Return (x, y) of the center of cell containing provided text 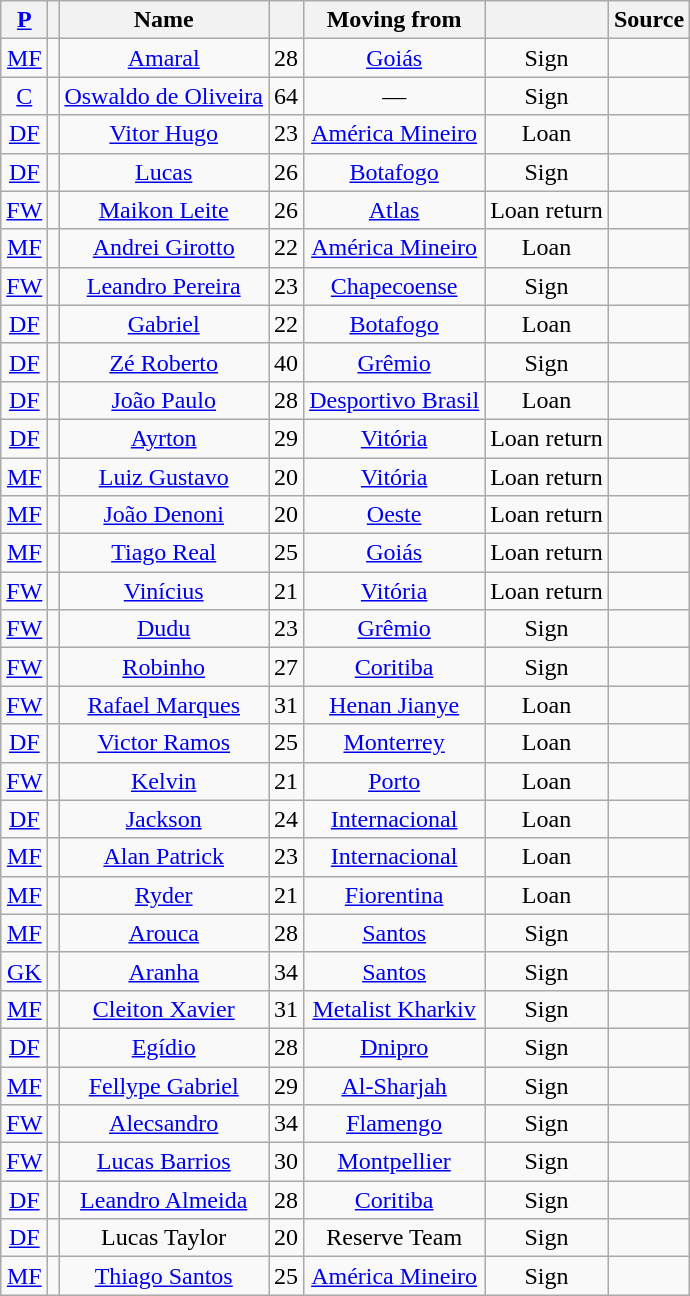
Leandro Pereira (164, 286)
C (24, 96)
Moving from (394, 20)
Ryder (164, 895)
Vinícius (164, 591)
64 (286, 96)
Chapecoense (394, 286)
Robinho (164, 667)
40 (286, 362)
Luiz Gustavo (164, 477)
Dudu (164, 629)
Maikon Leite (164, 210)
Source (648, 20)
Tiago Real (164, 553)
Amaral (164, 58)
Cleiton Xavier (164, 1009)
Kelvin (164, 781)
Jackson (164, 819)
Egídio (164, 1047)
Leandro Almeida (164, 1200)
Alan Patrick (164, 857)
Ayrton (164, 438)
Lucas (164, 172)
Rafael Marques (164, 705)
— (394, 96)
Lucas Taylor (164, 1238)
Gabriel (164, 324)
30 (286, 1162)
Montpellier (394, 1162)
Oeste (394, 515)
GK (24, 971)
Fiorentina (394, 895)
Name (164, 20)
Alecsandro (164, 1124)
Vitor Hugo (164, 134)
24 (286, 819)
Henan Jianye (394, 705)
Aranha (164, 971)
Porto (394, 781)
Monterrey (394, 743)
João Paulo (164, 400)
Reserve Team (394, 1238)
Al-Sharjah (394, 1085)
Lucas Barrios (164, 1162)
Victor Ramos (164, 743)
Thiago Santos (164, 1276)
Oswaldo de Oliveira (164, 96)
Arouca (164, 933)
Dnipro (394, 1047)
João Denoni (164, 515)
Zé Roberto (164, 362)
Fellype Gabriel (164, 1085)
Atlas (394, 210)
Metalist Kharkiv (394, 1009)
27 (286, 667)
Desportivo Brasil (394, 400)
P (24, 20)
Flamengo (394, 1124)
Andrei Girotto (164, 248)
